Find where the given text appears and provide that cell's center as (X, Y) coordinate. 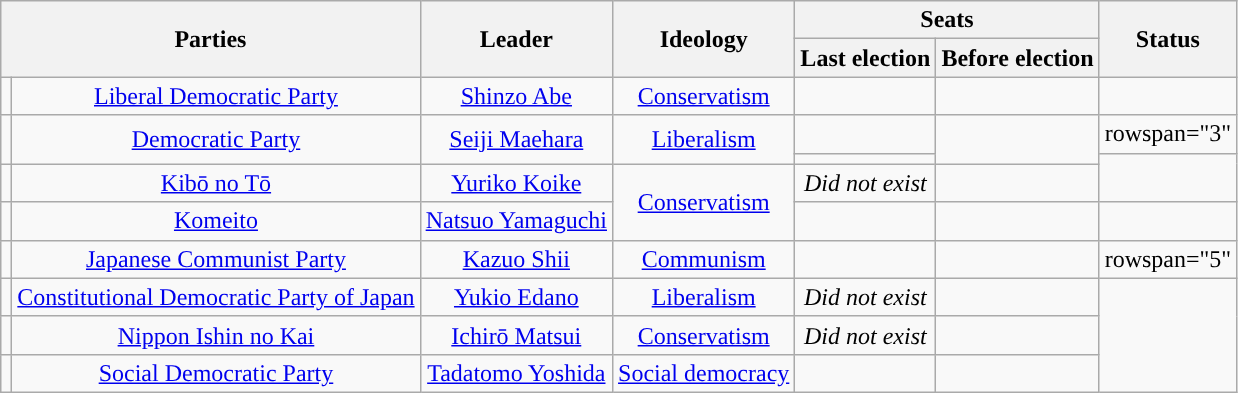
Social democracy (704, 373)
Seats (947, 20)
Social Democratic Party (216, 373)
Nippon Ishin no Kai (216, 335)
Constitutional Democratic Party of Japan (216, 297)
Status (1168, 39)
Parties (210, 39)
rowspan="3" (1168, 134)
Kibō no Tō (216, 183)
Japanese Communist Party (216, 259)
Liberal Democratic Party (216, 96)
Communism (704, 259)
Before election (1018, 58)
Ichirō Matsui (516, 335)
Democratic Party (216, 140)
Ideology (704, 39)
Yuriko Koike (516, 183)
Kazuo Shii (516, 259)
rowspan="5" (1168, 259)
Tadatomo Yoshida (516, 373)
Yukio Edano (516, 297)
Leader (516, 39)
Last election (866, 58)
Seiji Maehara (516, 140)
Shinzo Abe (516, 96)
Komeito (216, 221)
Natsuo Yamaguchi (516, 221)
